Identify which cell holds the provided text, then report its (x, y) central coordinate. 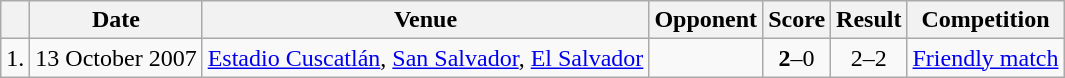
13 October 2007 (116, 58)
Opponent (706, 20)
Friendly match (986, 58)
Competition (986, 20)
Score (797, 20)
Date (116, 20)
Estadio Cuscatlán, San Salvador, El Salvador (426, 58)
1. (16, 58)
Result (869, 20)
Venue (426, 20)
2–2 (869, 58)
2–0 (797, 58)
